Determine the [X, Y] coordinate at the center of the cell enclosing the given text.  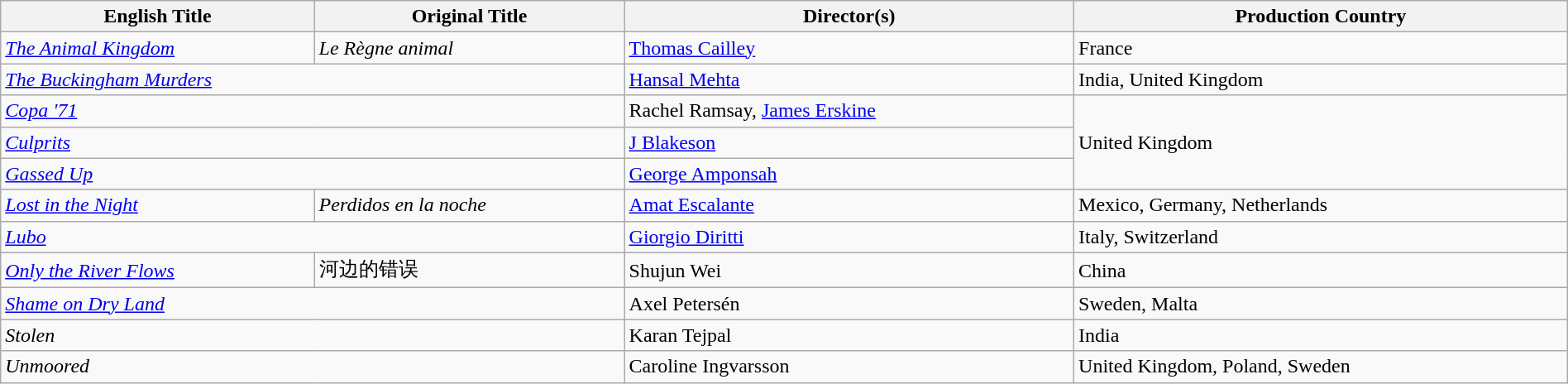
Original Title [470, 17]
Copa '71 [313, 111]
India [1322, 335]
Le Règne animal [470, 48]
Gassed Up [313, 174]
Culprits [313, 142]
Thomas Cailley [849, 48]
Axel Petersén [849, 304]
Shame on Dry Land [313, 304]
Amat Escalante [849, 205]
Production Country [1322, 17]
The Buckingham Murders [313, 79]
Shujun Wei [849, 270]
Mexico, Germany, Netherlands [1322, 205]
The Animal Kingdom [157, 48]
China [1322, 270]
George Amponsah [849, 174]
Director(s) [849, 17]
Italy, Switzerland [1322, 237]
Rachel Ramsay, James Erskine [849, 111]
Sweden, Malta [1322, 304]
Perdidos en la noche [470, 205]
Lubo [313, 237]
Only the River Flows [157, 270]
Giorgio Diritti [849, 237]
河边的错误 [470, 270]
English Title [157, 17]
Lost in the Night [157, 205]
India, United Kingdom [1322, 79]
Caroline Ingvarsson [849, 367]
United Kingdom [1322, 142]
Unmoored [313, 367]
J Blakeson [849, 142]
Karan Tejpal [849, 335]
France [1322, 48]
Hansal Mehta [849, 79]
Stolen [313, 335]
United Kingdom, Poland, Sweden [1322, 367]
